From the cell containing the given text, extract its center point as [X, Y] coordinate. 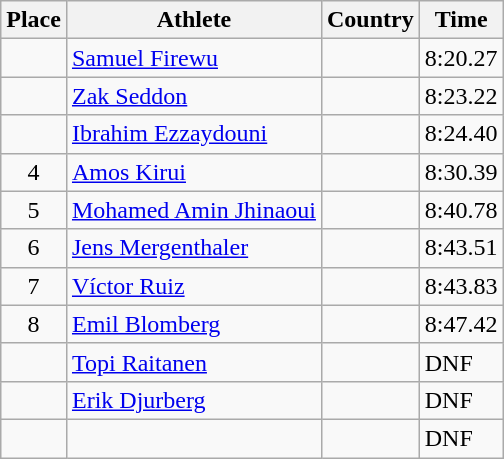
8:43.83 [461, 286]
Ibrahim Ezzaydouni [194, 134]
8:30.39 [461, 172]
Zak Seddon [194, 96]
8:40.78 [461, 210]
Amos Kirui [194, 172]
5 [34, 210]
8:24.40 [461, 134]
Samuel Firewu [194, 58]
7 [34, 286]
Erik Djurberg [194, 400]
4 [34, 172]
8:20.27 [461, 58]
Jens Mergenthaler [194, 248]
Emil Blomberg [194, 324]
Place [34, 20]
Víctor Ruiz [194, 286]
Athlete [194, 20]
Mohamed Amin Jhinaoui [194, 210]
8:23.22 [461, 96]
8:47.42 [461, 324]
Topi Raitanen [194, 362]
8:43.51 [461, 248]
Country [370, 20]
Time [461, 20]
8 [34, 324]
6 [34, 248]
